Pinpoint the cell where the given text exists, returning its (X, Y) midpoint coordinate. 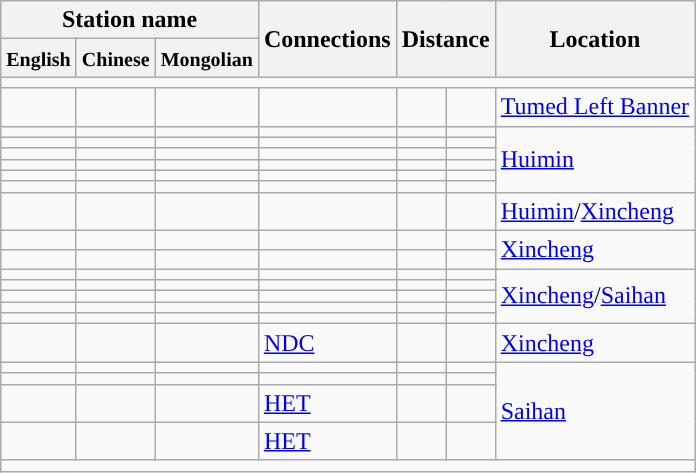
Chinese (116, 58)
Distance (446, 39)
English (39, 58)
Huimin (594, 159)
Station name (130, 20)
Connections (327, 39)
Tumed Left Banner (594, 107)
Location (594, 39)
Mongolian (206, 58)
Xincheng/Saihan (594, 296)
Saihan (594, 411)
Huimin/Xincheng (594, 211)
NDC (327, 343)
